Locate the cell with the specified text and output its (X, Y) center coordinate. 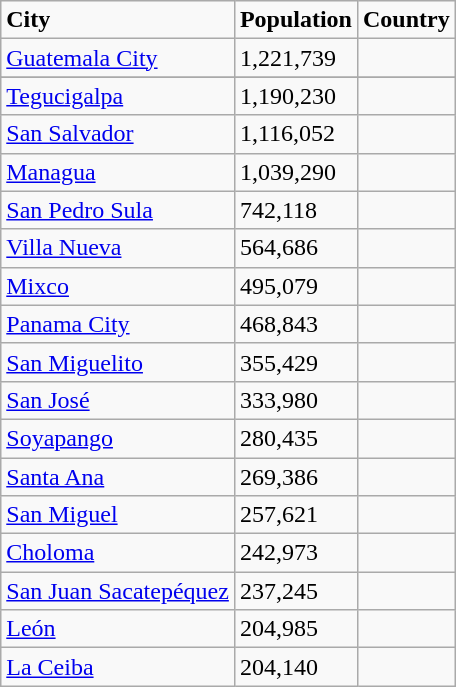
355,429 (296, 362)
495,079 (296, 286)
269,386 (296, 477)
San Pedro Sula (118, 210)
Managua (118, 172)
San Miguel (118, 515)
237,245 (296, 591)
280,435 (296, 438)
1,190,230 (296, 96)
333,980 (296, 400)
242,973 (296, 553)
1,039,290 (296, 172)
Tegucigalpa (118, 96)
Santa Ana (118, 477)
Country (406, 20)
Panama City (118, 324)
San Salvador (118, 134)
Population (296, 20)
1,221,739 (296, 58)
Choloma (118, 553)
204,140 (296, 667)
Villa Nueva (118, 248)
468,843 (296, 324)
1,116,052 (296, 134)
742,118 (296, 210)
204,985 (296, 629)
564,686 (296, 248)
La Ceiba (118, 667)
Soyapango (118, 438)
Guatemala City (118, 58)
City (118, 20)
León (118, 629)
257,621 (296, 515)
San Miguelito (118, 362)
San José (118, 400)
Mixco (118, 286)
San Juan Sacatepéquez (118, 591)
